Extract the (x, y) coordinate from the center of the cell holding the provided text.  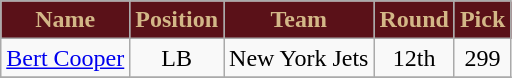
Name (66, 20)
Round (414, 20)
299 (482, 58)
Position (177, 20)
LB (177, 58)
Team (299, 20)
Bert Cooper (66, 58)
New York Jets (299, 58)
12th (414, 58)
Pick (482, 20)
